Identify which cell holds the provided text, then report its (X, Y) central coordinate. 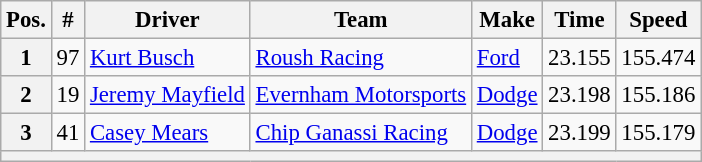
Chip Ganassi Racing (360, 133)
97 (68, 58)
Kurt Busch (168, 58)
Evernham Motorsports (360, 95)
19 (68, 95)
Driver (168, 20)
Make (506, 20)
155.186 (658, 95)
Pos. (26, 20)
1 (26, 58)
23.155 (580, 58)
Roush Racing (360, 58)
155.474 (658, 58)
Casey Mears (168, 133)
23.199 (580, 133)
Time (580, 20)
23.198 (580, 95)
155.179 (658, 133)
3 (26, 133)
# (68, 20)
41 (68, 133)
Team (360, 20)
Ford (506, 58)
Jeremy Mayfield (168, 95)
2 (26, 95)
Speed (658, 20)
